Return (X, Y) of the center of cell containing provided text 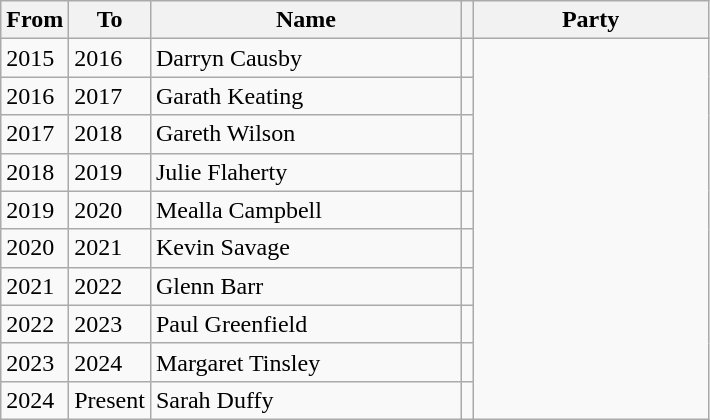
Mealla Campbell (306, 210)
Glenn Barr (306, 286)
Name (306, 20)
Garath Keating (306, 96)
Julie Flaherty (306, 172)
Kevin Savage (306, 248)
Gareth Wilson (306, 134)
To (110, 20)
Sarah Duffy (306, 400)
Paul Greenfield (306, 324)
2015 (35, 58)
Darryn Causby (306, 58)
Present (110, 400)
From (35, 20)
Party (591, 20)
Margaret Tinsley (306, 362)
